Determine the (x, y) coordinate at the center of the cell enclosing the given text.  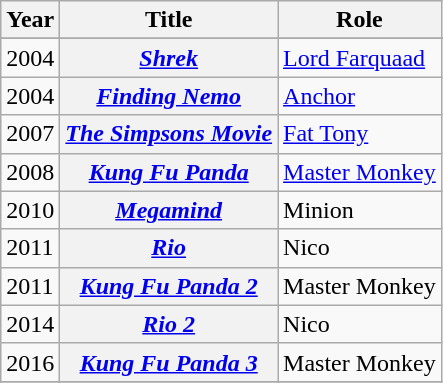
Year (30, 20)
Rio (169, 248)
2014 (30, 324)
Title (169, 20)
2008 (30, 172)
Kung Fu Panda 3 (169, 362)
Rio 2 (169, 324)
Kung Fu Panda (169, 172)
Finding Nemo (169, 96)
Anchor (360, 96)
Lord Farquaad (360, 58)
Role (360, 20)
Kung Fu Panda 2 (169, 286)
2016 (30, 362)
Fat Tony (360, 134)
2007 (30, 134)
2010 (30, 210)
The Simpsons Movie (169, 134)
Minion (360, 210)
Shrek (169, 58)
Megamind (169, 210)
